Locate the cell with the specified text and output its [x, y] center coordinate. 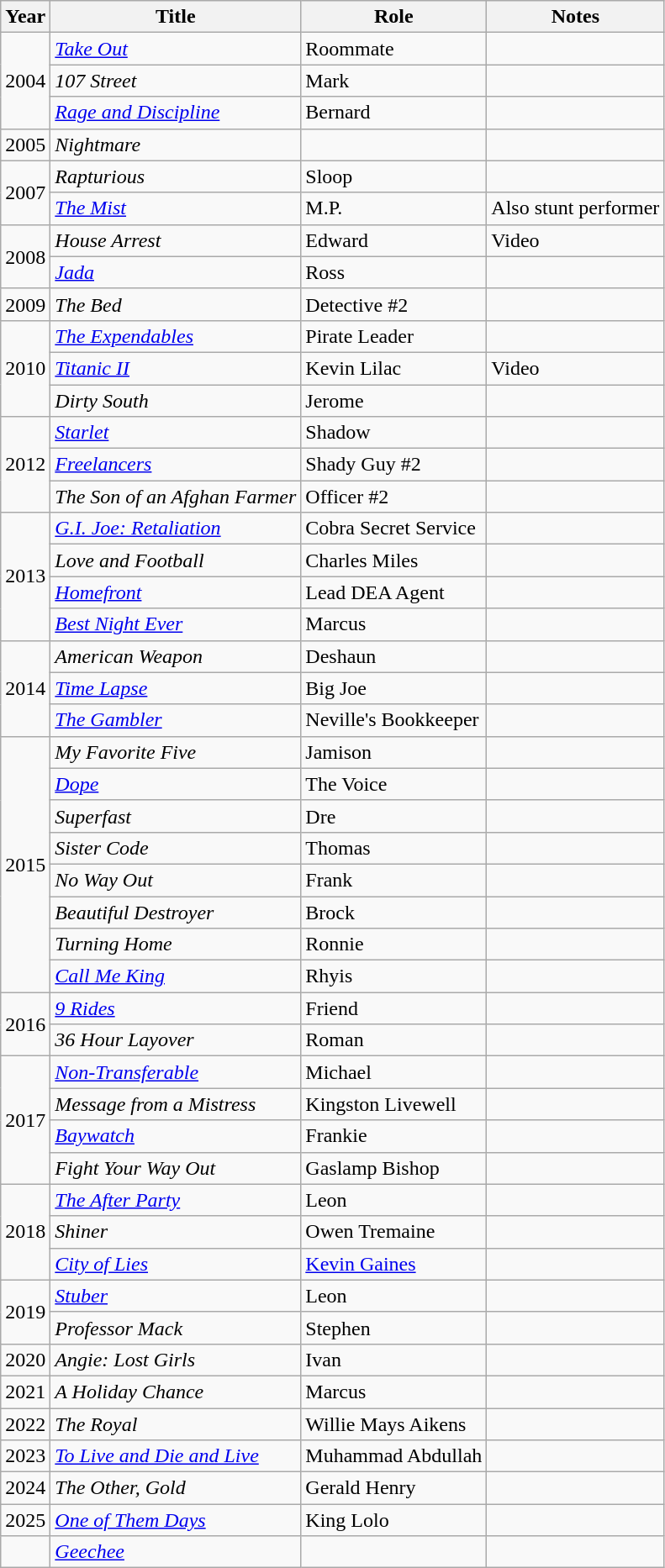
Starlet [176, 433]
The After Party [176, 1200]
Nightmare [176, 145]
Shadow [393, 433]
Roommate [393, 49]
Professor Mack [176, 1328]
2016 [25, 1024]
Gaslamp Bishop [393, 1168]
Bernard [393, 113]
Dirty South [176, 401]
Best Night Ever [176, 624]
Gerald Henry [393, 1488]
2004 [25, 81]
Pirate Leader [393, 336]
To Live and Die and Live [176, 1456]
9 Rides [176, 1008]
Ivan [393, 1360]
Frankie [393, 1136]
Freelancers [176, 465]
2024 [25, 1488]
The Royal [176, 1424]
Kevin Gaines [393, 1264]
Charles Miles [393, 560]
2023 [25, 1456]
2019 [25, 1312]
My Favorite Five [176, 752]
The Mist [176, 208]
Frank [393, 880]
2017 [25, 1120]
A Holiday Chance [176, 1392]
Shiner [176, 1232]
Sloop [393, 176]
2018 [25, 1232]
G.I. Joe: Retaliation [176, 529]
The Son of an Afghan Farmer [176, 497]
Jada [176, 272]
Beautiful Destroyer [176, 912]
Titanic II [176, 368]
Kingston Livewell [393, 1104]
Stuber [176, 1296]
Superfast [176, 816]
Owen Tremaine [393, 1232]
Love and Football [176, 560]
Ronnie [393, 944]
House Arrest [176, 240]
Non-Transferable [176, 1072]
Roman [393, 1040]
107 Street [176, 81]
The Expendables [176, 336]
Jamison [393, 752]
No Way Out [176, 880]
Michael [393, 1072]
Mark [393, 81]
Ross [393, 272]
Baywatch [176, 1136]
Detective #2 [393, 304]
American Weapon [176, 656]
Big Joe [393, 688]
Notes [575, 17]
Take Out [176, 49]
Title [176, 17]
Edward [393, 240]
Friend [393, 1008]
2010 [25, 368]
2012 [25, 465]
2014 [25, 688]
Shady Guy #2 [393, 465]
Dope [176, 784]
Angie: Lost Girls [176, 1360]
2025 [25, 1520]
2005 [25, 145]
One of Them Days [176, 1520]
Message from a Mistress [176, 1104]
Role [393, 17]
2022 [25, 1424]
Stephen [393, 1328]
Rage and Discipline [176, 113]
Time Lapse [176, 688]
Cobra Secret Service [393, 529]
2008 [25, 256]
Also stunt performer [575, 208]
The Voice [393, 784]
The Other, Gold [176, 1488]
King Lolo [393, 1520]
Fight Your Way Out [176, 1168]
2020 [25, 1360]
2021 [25, 1392]
Muhammad Abdullah [393, 1456]
M.P. [393, 208]
Kevin Lilac [393, 368]
Officer #2 [393, 497]
Brock [393, 912]
Homefront [176, 592]
Sister Code [176, 848]
Deshaun [393, 656]
2015 [25, 864]
Year [25, 17]
Rapturious [176, 176]
2007 [25, 192]
2009 [25, 304]
The Bed [176, 304]
Jerome [393, 401]
Lead DEA Agent [393, 592]
36 Hour Layover [176, 1040]
Dre [393, 816]
Turning Home [176, 944]
Geechee [176, 1552]
The Gambler [176, 720]
Neville's Bookkeeper [393, 720]
City of Lies [176, 1264]
2013 [25, 576]
Willie Mays Aikens [393, 1424]
Thomas [393, 848]
Rhyis [393, 976]
Call Me King [176, 976]
